Return [X, Y] of the center of cell containing provided text 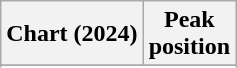
Chart (2024) [72, 34]
Peakposition [189, 34]
